Search for the cell housing the specified text and yield its [X, Y] center coordinate. 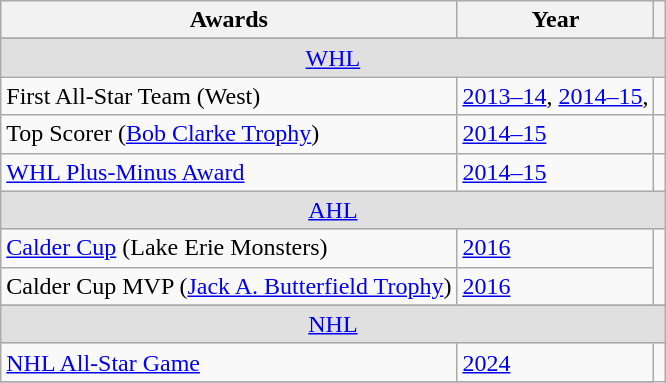
Year [556, 20]
2013–14, 2014–15, [556, 96]
AHL [333, 210]
First All-Star Team (West) [229, 96]
2024 [556, 362]
NHL All-Star Game [229, 362]
Top Scorer (Bob Clarke Trophy) [229, 134]
WHL [333, 58]
Calder Cup MVP (Jack A. Butterfield Trophy) [229, 286]
WHL Plus-Minus Award [229, 172]
Calder Cup (Lake Erie Monsters) [229, 248]
NHL [333, 324]
Awards [229, 20]
